Return [x, y] of the center of cell containing provided text 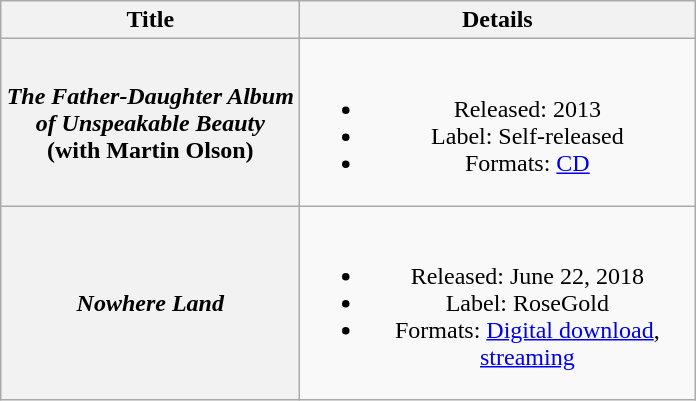
Details [498, 20]
Nowhere Land [150, 303]
Released: June 22, 2018Label: RoseGoldFormats: Digital download, streaming [498, 303]
Title [150, 20]
Released: 2013Label: Self-releasedFormats: CD [498, 122]
The Father-Daughter Album of Unspeakable Beauty (with Martin Olson) [150, 122]
